Scan for the cell matching the given text and deliver its [x, y] coordinate at center. 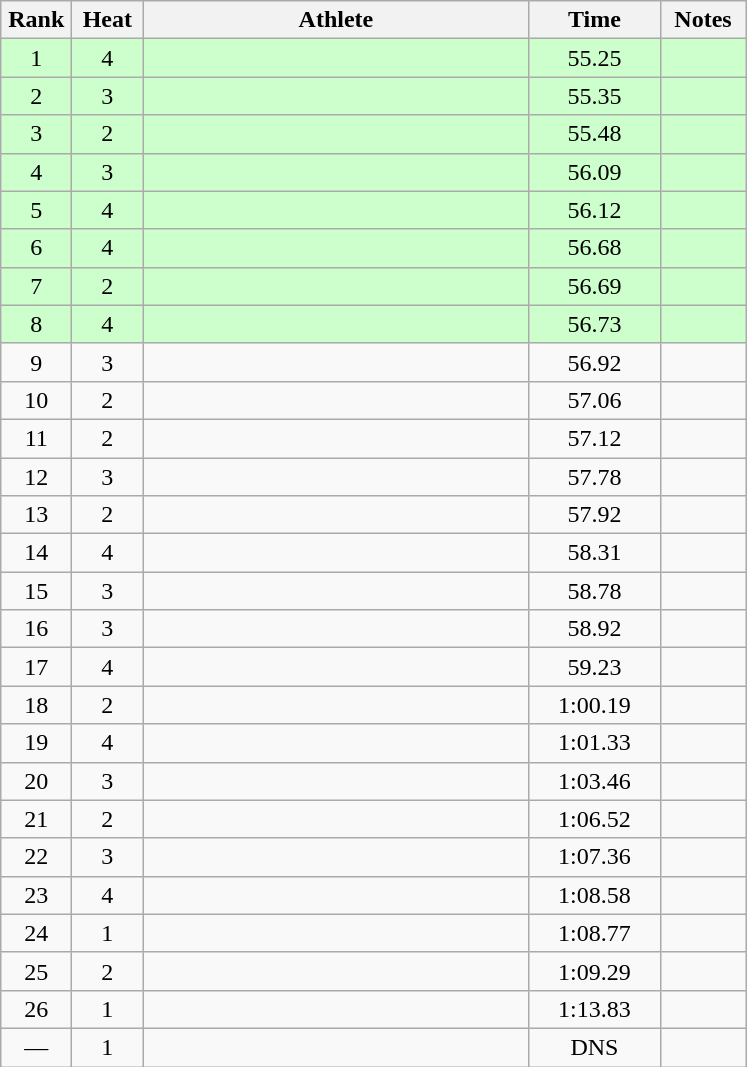
55.25 [594, 58]
1:06.52 [594, 819]
55.48 [594, 134]
56.73 [594, 324]
11 [36, 438]
55.35 [594, 96]
13 [36, 515]
6 [36, 248]
57.12 [594, 438]
56.92 [594, 362]
1:00.19 [594, 705]
57.78 [594, 477]
12 [36, 477]
1:09.29 [594, 971]
Heat [108, 20]
DNS [594, 1047]
57.06 [594, 400]
18 [36, 705]
1:08.58 [594, 895]
26 [36, 1009]
9 [36, 362]
58.92 [594, 629]
1:08.77 [594, 933]
15 [36, 591]
8 [36, 324]
56.68 [594, 248]
19 [36, 743]
58.31 [594, 553]
1:01.33 [594, 743]
25 [36, 971]
20 [36, 781]
7 [36, 286]
Athlete [336, 20]
Time [594, 20]
10 [36, 400]
24 [36, 933]
— [36, 1047]
1:07.36 [594, 857]
Rank [36, 20]
58.78 [594, 591]
56.09 [594, 172]
16 [36, 629]
59.23 [594, 667]
17 [36, 667]
57.92 [594, 515]
1:03.46 [594, 781]
Notes [703, 20]
22 [36, 857]
14 [36, 553]
56.12 [594, 210]
23 [36, 895]
1:13.83 [594, 1009]
5 [36, 210]
21 [36, 819]
56.69 [594, 286]
